Search for the cell housing the specified text and yield its [X, Y] center coordinate. 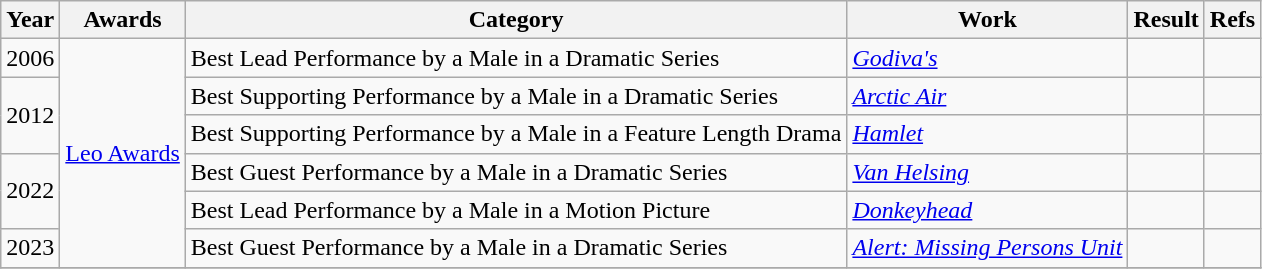
Awards [123, 20]
Category [516, 20]
Donkeyhead [988, 210]
Arctic Air [988, 96]
Result [1166, 20]
2022 [30, 191]
Work [988, 20]
2023 [30, 248]
Best Supporting Performance by a Male in a Dramatic Series [516, 96]
Refs [1232, 20]
Godiva's [988, 58]
Leo Awards [123, 153]
Alert: Missing Persons Unit [988, 248]
Best Supporting Performance by a Male in a Feature Length Drama [516, 134]
Van Helsing [988, 172]
Hamlet [988, 134]
2006 [30, 58]
2012 [30, 115]
Year [30, 20]
Best Lead Performance by a Male in a Dramatic Series [516, 58]
Best Lead Performance by a Male in a Motion Picture [516, 210]
